Detect which cell encompasses the target text, then output its (x, y) center coordinate. 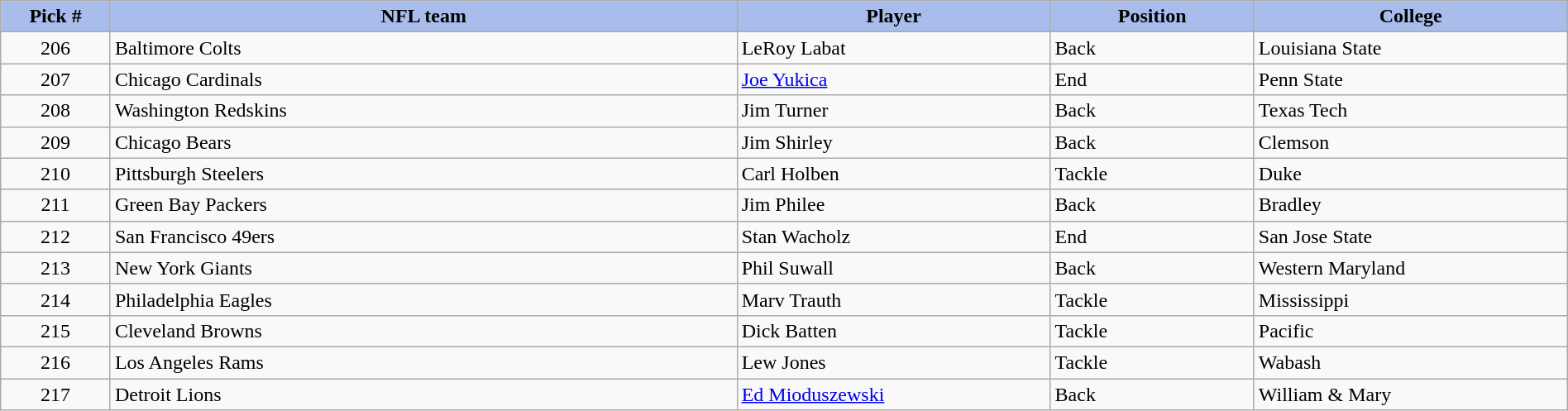
LeRoy Labat (893, 48)
Carl Holben (893, 174)
213 (56, 268)
Penn State (1411, 79)
Pittsburgh Steelers (423, 174)
207 (56, 79)
Louisiana State (1411, 48)
216 (56, 362)
210 (56, 174)
Chicago Cardinals (423, 79)
215 (56, 331)
Mississippi (1411, 299)
Clemson (1411, 142)
217 (56, 394)
Washington Redskins (423, 111)
206 (56, 48)
Cleveland Browns (423, 331)
Dick Batten (893, 331)
New York Giants (423, 268)
Lew Jones (893, 362)
Green Bay Packers (423, 205)
William & Mary (1411, 394)
214 (56, 299)
Jim Philee (893, 205)
Joe Yukica (893, 79)
San Francisco 49ers (423, 237)
208 (56, 111)
Jim Shirley (893, 142)
College (1411, 17)
Baltimore Colts (423, 48)
Pacific (1411, 331)
San Jose State (1411, 237)
Ed Mioduszewski (893, 394)
Duke (1411, 174)
Texas Tech (1411, 111)
Wabash (1411, 362)
Chicago Bears (423, 142)
Los Angeles Rams (423, 362)
Position (1152, 17)
Phil Suwall (893, 268)
Jim Turner (893, 111)
Marv Trauth (893, 299)
Player (893, 17)
Pick # (56, 17)
Philadelphia Eagles (423, 299)
Bradley (1411, 205)
Stan Wacholz (893, 237)
209 (56, 142)
212 (56, 237)
NFL team (423, 17)
Western Maryland (1411, 268)
Detroit Lions (423, 394)
211 (56, 205)
